Return the (X, Y) coordinate for the center point of the cell that contains the specified text.  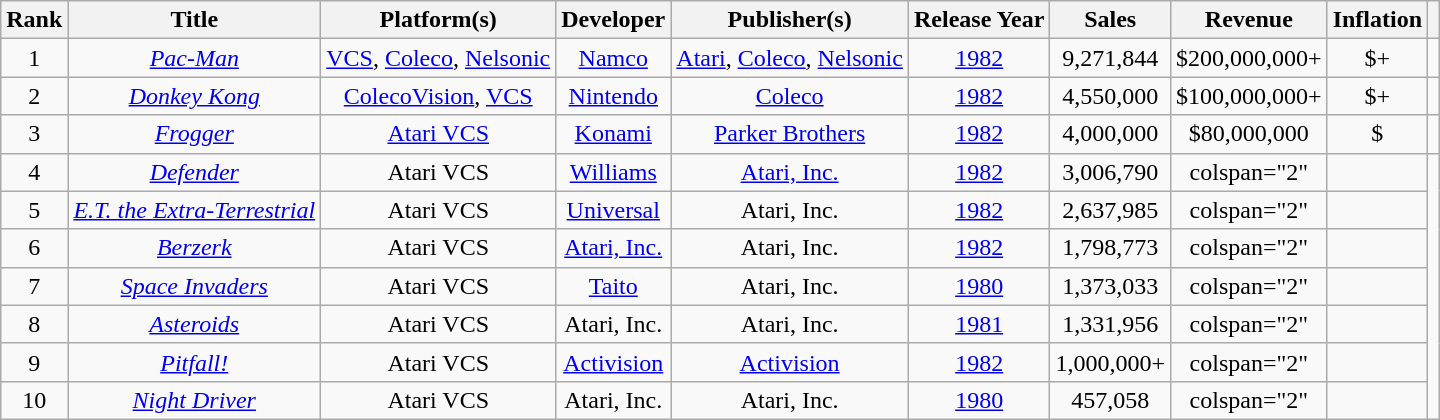
Pac-Man (194, 58)
4,550,000 (1110, 96)
Frogger (194, 134)
Nintendo (614, 96)
Defender (194, 172)
Asteroids (194, 324)
7 (34, 286)
$ (1377, 134)
1,798,773 (1110, 248)
5 (34, 210)
Inflation (1377, 20)
1,000,000+ (1110, 362)
9 (34, 362)
Donkey Kong (194, 96)
$80,000,000 (1250, 134)
Night Driver (194, 400)
Release Year (978, 20)
Coleco (790, 96)
Rank (34, 20)
10 (34, 400)
1,331,956 (1110, 324)
1981 (978, 324)
1 (34, 58)
Developer (614, 20)
Platform(s) (438, 20)
Berzerk (194, 248)
457,058 (1110, 400)
1,373,033 (1110, 286)
Parker Brothers (790, 134)
ColecoVision, VCS (438, 96)
Pitfall! (194, 362)
VCS, Coleco, Nelsonic (438, 58)
4,000,000 (1110, 134)
E.T. the Extra-Terrestrial (194, 210)
Publisher(s) (790, 20)
Atari, Coleco, Nelsonic (790, 58)
Space Invaders (194, 286)
Sales (1110, 20)
9,271,844 (1110, 58)
$100,000,000+ (1250, 96)
2,637,985 (1110, 210)
3,006,790 (1110, 172)
6 (34, 248)
$200,000,000+ (1250, 58)
8 (34, 324)
Williams (614, 172)
2 (34, 96)
Namco (614, 58)
Title (194, 20)
Revenue (1250, 20)
3 (34, 134)
4 (34, 172)
Universal (614, 210)
Taito (614, 286)
Konami (614, 134)
